Provide the (X, Y) coordinate of the cell's center where the given text is located.  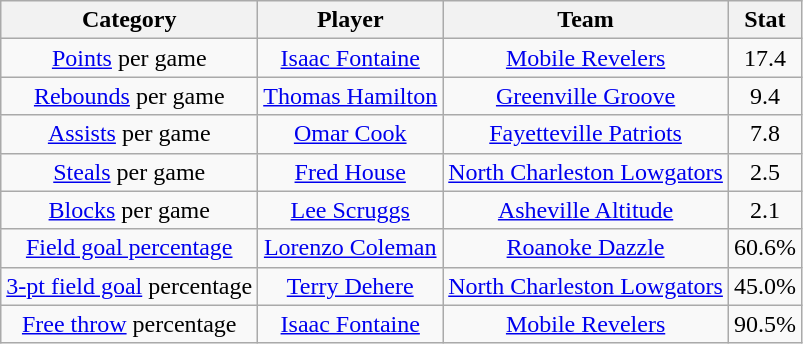
Fayetteville Patriots (586, 134)
Rebounds per game (130, 96)
Omar Cook (350, 134)
Stat (764, 20)
9.4 (764, 96)
Roanoke Dazzle (586, 248)
Thomas Hamilton (350, 96)
7.8 (764, 134)
17.4 (764, 58)
Team (586, 20)
Blocks per game (130, 210)
3-pt field goal percentage (130, 286)
Terry Dehere (350, 286)
Lorenzo Coleman (350, 248)
Asheville Altitude (586, 210)
Lee Scruggs (350, 210)
60.6% (764, 248)
90.5% (764, 324)
2.5 (764, 172)
Field goal percentage (130, 248)
Steals per game (130, 172)
Points per game (130, 58)
Free throw percentage (130, 324)
2.1 (764, 210)
Category (130, 20)
Fred House (350, 172)
Player (350, 20)
Greenville Groove (586, 96)
Assists per game (130, 134)
45.0% (764, 286)
